Output the (X, Y) coordinate of the center of the cell containing the given text.  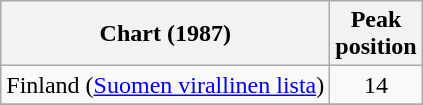
14 (376, 85)
Peakposition (376, 34)
Chart (1987) (166, 34)
Finland (Suomen virallinen lista) (166, 85)
